Return [X, Y] of the center of cell containing provided text 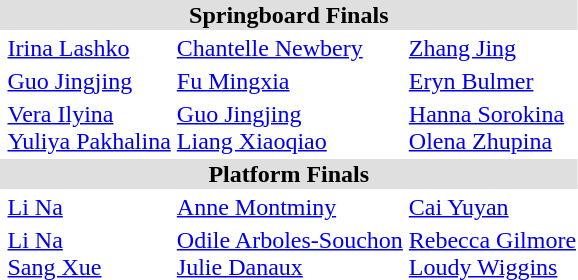
Hanna SorokinaOlena Zhupina [492, 128]
Vera IlyinaYuliya Pakhalina [89, 128]
Zhang Jing [492, 48]
Guo JingjingLiang Xiaoqiao [290, 128]
Chantelle Newbery [290, 48]
Platform Finals [289, 174]
Anne Montminy [290, 207]
Irina Lashko [89, 48]
Li Na [89, 207]
Springboard Finals [289, 15]
Eryn Bulmer [492, 81]
Cai Yuyan [492, 207]
Fu Mingxia [290, 81]
Guo Jingjing [89, 81]
